Search for the cell housing the specified text and yield its (x, y) center coordinate. 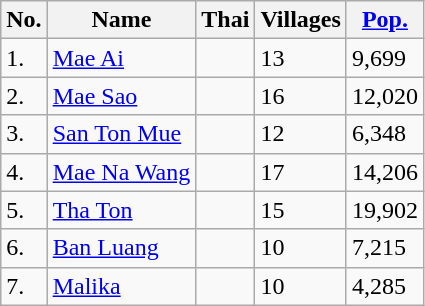
14,206 (384, 172)
Mae Ai (122, 58)
12,020 (384, 96)
Name (122, 20)
6,348 (384, 134)
5. (24, 210)
4,285 (384, 286)
Pop. (384, 20)
Mae Na Wang (122, 172)
13 (301, 58)
17 (301, 172)
Ban Luang (122, 248)
2. (24, 96)
3. (24, 134)
19,902 (384, 210)
San Ton Mue (122, 134)
Villages (301, 20)
Malika (122, 286)
9,699 (384, 58)
4. (24, 172)
1. (24, 58)
7. (24, 286)
Thai (226, 20)
No. (24, 20)
6. (24, 248)
15 (301, 210)
12 (301, 134)
Mae Sao (122, 96)
Tha Ton (122, 210)
7,215 (384, 248)
16 (301, 96)
